For the text-containing cell, return its midpoint in (x, y) coordinate format. 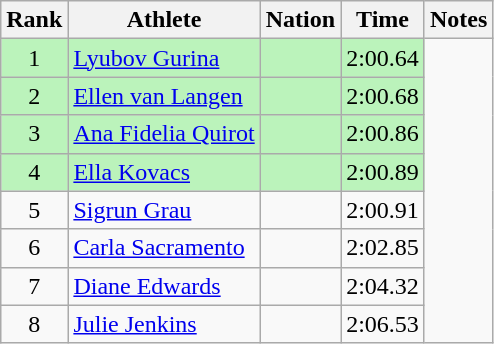
Sigrun Grau (164, 210)
2:06.53 (383, 324)
6 (34, 248)
2:04.32 (383, 286)
Ana Fidelia Quirot (164, 134)
Athlete (164, 20)
Time (383, 20)
Nation (300, 20)
7 (34, 286)
Rank (34, 20)
5 (34, 210)
2:00.64 (383, 58)
2:00.68 (383, 96)
Ella Kovacs (164, 172)
Carla Sacramento (164, 248)
3 (34, 134)
1 (34, 58)
Julie Jenkins (164, 324)
8 (34, 324)
2:02.85 (383, 248)
4 (34, 172)
2:00.91 (383, 210)
2:00.89 (383, 172)
2 (34, 96)
Diane Edwards (164, 286)
Ellen van Langen (164, 96)
2:00.86 (383, 134)
Notes (458, 20)
Lyubov Gurina (164, 58)
